Capture the cell that displays the provided text and extract its (x, y) central coordinate. 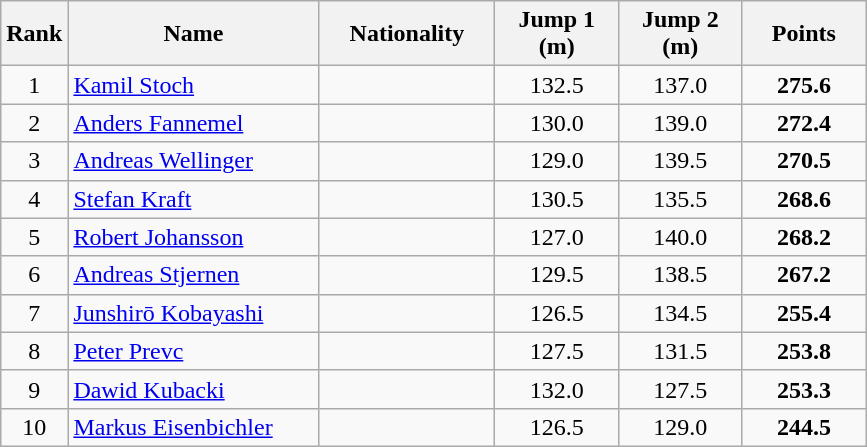
129.5 (557, 275)
139.0 (681, 123)
1 (34, 85)
Nationality (407, 34)
134.5 (681, 313)
132.5 (557, 85)
139.5 (681, 161)
Markus Eisenbichler (194, 427)
Dawid Kubacki (194, 389)
5 (34, 237)
268.2 (804, 237)
Jump 1 (m) (557, 34)
137.0 (681, 85)
8 (34, 351)
130.0 (557, 123)
2 (34, 123)
272.4 (804, 123)
Kamil Stoch (194, 85)
244.5 (804, 427)
Anders Fannemel (194, 123)
Peter Prevc (194, 351)
Stefan Kraft (194, 199)
7 (34, 313)
270.5 (804, 161)
138.5 (681, 275)
Points (804, 34)
131.5 (681, 351)
267.2 (804, 275)
9 (34, 389)
253.3 (804, 389)
135.5 (681, 199)
140.0 (681, 237)
Robert Johansson (194, 237)
Junshirō Kobayashi (194, 313)
Jump 2 (m) (681, 34)
255.4 (804, 313)
6 (34, 275)
3 (34, 161)
Andreas Wellinger (194, 161)
4 (34, 199)
275.6 (804, 85)
268.6 (804, 199)
127.0 (557, 237)
253.8 (804, 351)
Rank (34, 34)
132.0 (557, 389)
130.5 (557, 199)
Name (194, 34)
10 (34, 427)
Andreas Stjernen (194, 275)
